Capture the cell that displays the provided text and extract its [x, y] central coordinate. 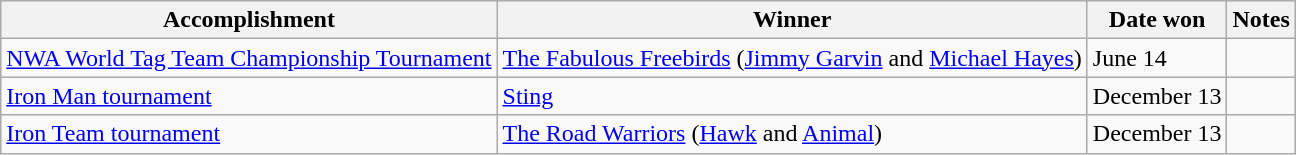
Date won [1157, 20]
The Fabulous Freebirds (Jimmy Garvin and Michael Hayes) [792, 58]
June 14 [1157, 58]
Accomplishment [249, 20]
Iron Man tournament [249, 96]
NWA World Tag Team Championship Tournament [249, 58]
The Road Warriors (Hawk and Animal) [792, 134]
Notes [1261, 20]
Iron Team tournament [249, 134]
Sting [792, 96]
Winner [792, 20]
